Return the [X, Y] coordinate for the center point of the cell that contains the specified text.  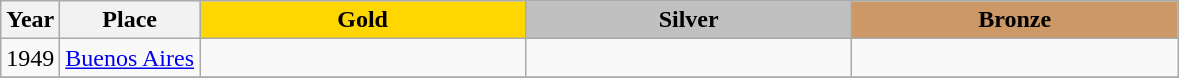
Year [30, 20]
1949 [30, 58]
Buenos Aires [130, 58]
Bronze [1015, 20]
Place [130, 20]
Gold [363, 20]
Silver [689, 20]
